From the cell containing the given text, extract its center point as [x, y] coordinate. 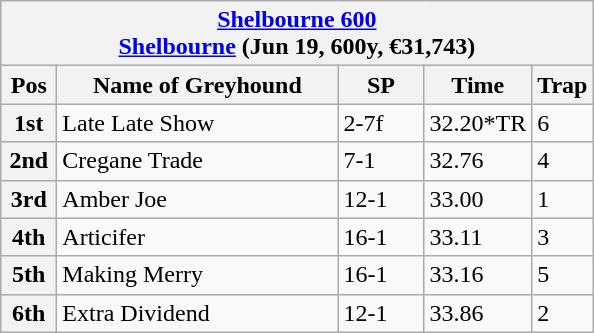
33.86 [478, 313]
1st [29, 123]
Amber Joe [198, 199]
Articifer [198, 237]
4 [562, 161]
Trap [562, 85]
32.20*TR [478, 123]
Late Late Show [198, 123]
33.16 [478, 275]
Making Merry [198, 275]
Cregane Trade [198, 161]
1 [562, 199]
4th [29, 237]
Shelbourne 600 Shelbourne (Jun 19, 600y, €31,743) [297, 34]
SP [381, 85]
6th [29, 313]
5 [562, 275]
2 [562, 313]
Pos [29, 85]
5th [29, 275]
Time [478, 85]
Name of Greyhound [198, 85]
2-7f [381, 123]
32.76 [478, 161]
33.00 [478, 199]
6 [562, 123]
7-1 [381, 161]
3 [562, 237]
3rd [29, 199]
2nd [29, 161]
33.11 [478, 237]
Extra Dividend [198, 313]
